Return the [x, y] coordinate for the center point of the cell that contains the specified text.  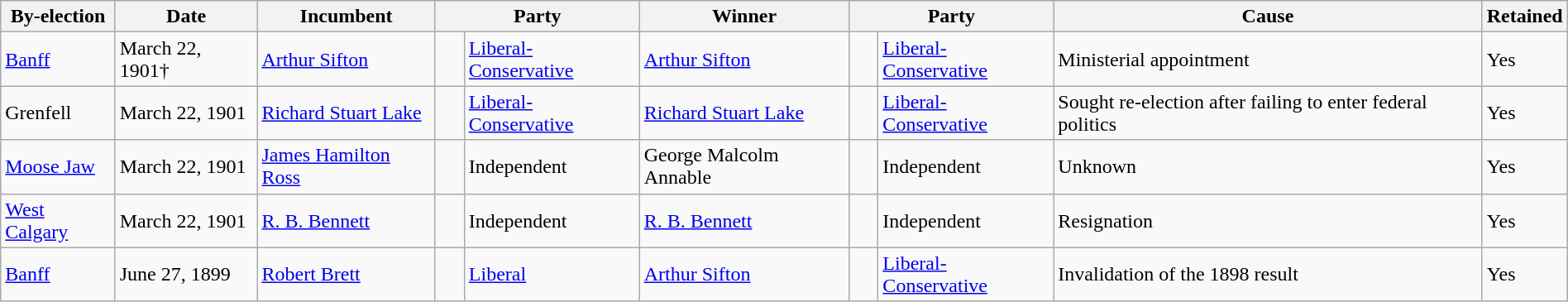
By-election [58, 17]
Robert Brett [346, 275]
Date [186, 17]
Resignation [1268, 220]
Moose Jaw [58, 167]
Ministerial appointment [1268, 60]
Winner [744, 17]
Liberal [552, 275]
Sought re-election after failing to enter federal politics [1268, 113]
Grenfell [58, 113]
Incumbent [346, 17]
Cause [1268, 17]
George Malcolm Annable [744, 167]
March 22, 1901† [186, 60]
Retained [1525, 17]
James Hamilton Ross [346, 167]
West Calgary [58, 220]
Invalidation of the 1898 result [1268, 275]
Unknown [1268, 167]
June 27, 1899 [186, 275]
